Search for the cell housing the specified text and yield its (X, Y) center coordinate. 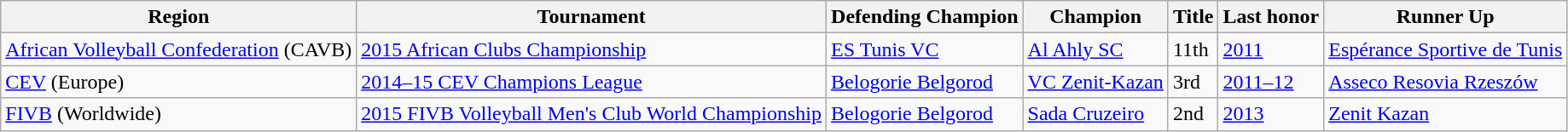
ES Tunis VC (925, 49)
Al Ahly SC (1095, 49)
Last honor (1271, 17)
2014–15 CEV Champions League (592, 82)
2nd (1193, 114)
2015 FIVB Volleyball Men's Club World Championship (592, 114)
Espérance Sportive de Tunis (1445, 49)
Defending Champion (925, 17)
VC Zenit-Kazan (1095, 82)
Region (179, 17)
CEV (Europe) (179, 82)
Sada Cruzeiro (1095, 114)
2011–12 (1271, 82)
FIVB (Worldwide) (179, 114)
Champion (1095, 17)
Runner Up (1445, 17)
Asseco Resovia Rzeszów (1445, 82)
2013 (1271, 114)
11th (1193, 49)
African Volleyball Confederation (CAVB) (179, 49)
Title (1193, 17)
3rd (1193, 82)
Tournament (592, 17)
Zenit Kazan (1445, 114)
2011 (1271, 49)
2015 African Clubs Championship (592, 49)
